Capture the cell that displays the provided text and extract its (X, Y) central coordinate. 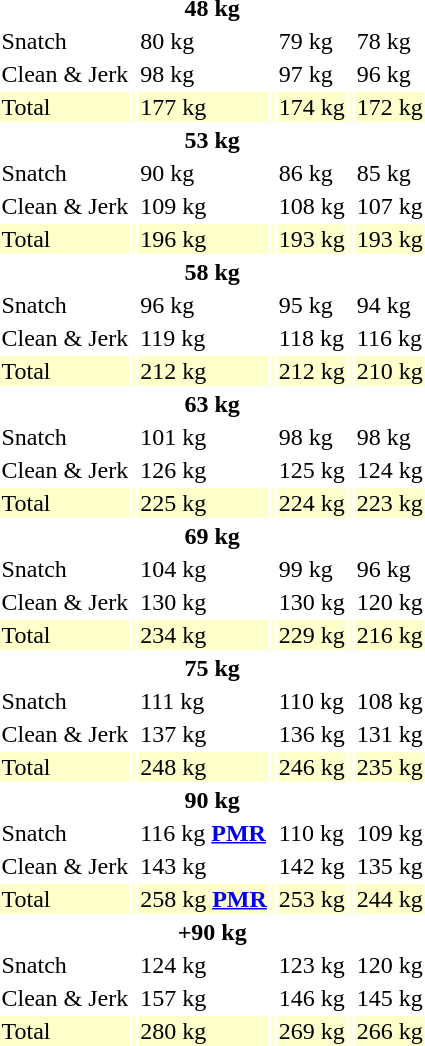
63 kg (212, 404)
216 kg (390, 635)
58 kg (212, 272)
107 kg (390, 206)
+90 kg (212, 932)
101 kg (204, 437)
118 kg (312, 338)
224 kg (312, 503)
244 kg (390, 899)
99 kg (312, 569)
95 kg (312, 305)
116 kg PMR (204, 833)
157 kg (204, 998)
266 kg (390, 1031)
234 kg (204, 635)
174 kg (312, 107)
53 kg (212, 140)
235 kg (390, 767)
225 kg (204, 503)
125 kg (312, 470)
75 kg (212, 668)
97 kg (312, 74)
143 kg (204, 866)
223 kg (390, 503)
126 kg (204, 470)
142 kg (312, 866)
145 kg (390, 998)
94 kg (390, 305)
69 kg (212, 536)
269 kg (312, 1031)
146 kg (312, 998)
116 kg (390, 338)
111 kg (204, 701)
131 kg (390, 734)
137 kg (204, 734)
80 kg (204, 41)
258 kg PMR (204, 899)
135 kg (390, 866)
229 kg (312, 635)
172 kg (390, 107)
136 kg (312, 734)
253 kg (312, 899)
79 kg (312, 41)
210 kg (390, 371)
104 kg (204, 569)
86 kg (312, 173)
248 kg (204, 767)
123 kg (312, 965)
196 kg (204, 239)
177 kg (204, 107)
119 kg (204, 338)
246 kg (312, 767)
85 kg (390, 173)
78 kg (390, 41)
280 kg (204, 1031)
